Identify which cell holds the provided text, then report its [X, Y] central coordinate. 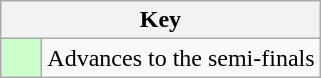
Advances to the semi-finals [181, 58]
Key [160, 20]
